Pinpoint the cell where the given text exists, returning its (x, y) midpoint coordinate. 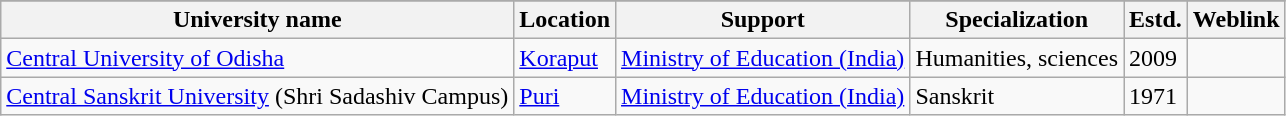
Central Sanskrit University (Shri Sadashiv Campus) (258, 96)
University name (258, 20)
Humanities, sciences (1017, 58)
Sanskrit (1017, 96)
Puri (565, 96)
Support (763, 20)
2009 (1156, 58)
Estd. (1156, 20)
Weblink (1236, 20)
Location (565, 20)
Specialization (1017, 20)
Koraput (565, 58)
1971 (1156, 96)
Central University of Odisha (258, 58)
